Detect which cell encompasses the target text, then output its [X, Y] center coordinate. 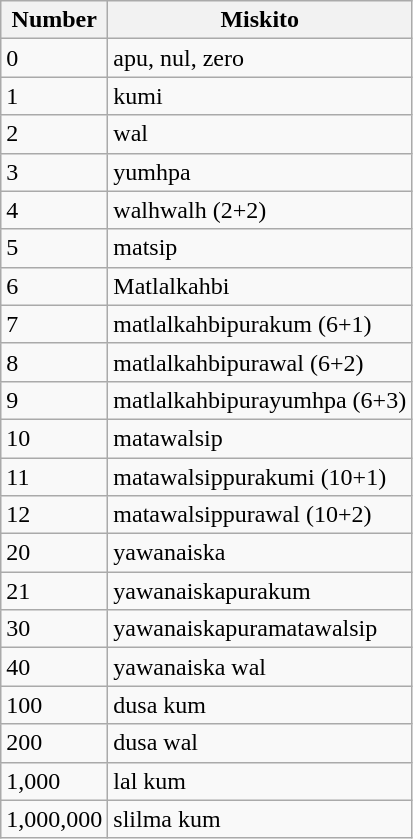
200 [54, 743]
21 [54, 591]
20 [54, 553]
yawanaiska wal [260, 667]
1,000,000 [54, 819]
40 [54, 667]
matawalsip [260, 438]
yawanaiska [260, 553]
matsip [260, 248]
slilma kum [260, 819]
10 [54, 438]
Matlalkahbi [260, 286]
6 [54, 286]
yumhpa [260, 172]
Number [54, 20]
matlalkahbipurawal (6+2) [260, 362]
yawanaiskapuramatawalsip [260, 629]
Miskito [260, 20]
2 [54, 134]
30 [54, 629]
yawanaiskapurakum [260, 591]
walhwalh (2+2) [260, 210]
kumi [260, 96]
12 [54, 515]
dusa kum [260, 705]
matlalkahbipurakum (6+1) [260, 324]
dusa wal [260, 743]
7 [54, 324]
matlalkahbipurayumhpa (6+3) [260, 400]
1 [54, 96]
4 [54, 210]
11 [54, 477]
8 [54, 362]
100 [54, 705]
3 [54, 172]
apu, nul, zero [260, 58]
matawalsippurakumi (10+1) [260, 477]
9 [54, 400]
5 [54, 248]
1,000 [54, 781]
0 [54, 58]
matawalsippurawal (10+2) [260, 515]
wal [260, 134]
lal kum [260, 781]
